Determine the [x, y] coordinate at the center of the cell enclosing the given text.  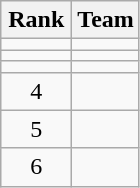
Rank [36, 20]
6 [36, 167]
Team [106, 20]
4 [36, 91]
5 [36, 129]
